For the text-containing cell, return its midpoint in (x, y) coordinate format. 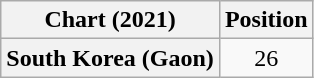
26 (266, 58)
Position (266, 20)
Chart (2021) (110, 20)
South Korea (Gaon) (110, 58)
